Detect which cell encompasses the target text, then output its [X, Y] center coordinate. 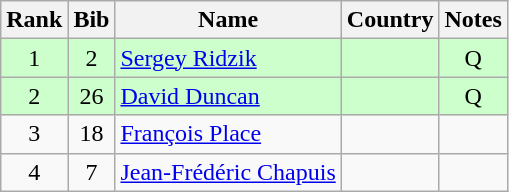
26 [92, 96]
Country [390, 20]
Sergey Ridzik [228, 58]
Notes [473, 20]
18 [92, 134]
David Duncan [228, 96]
Bib [92, 20]
7 [92, 172]
François Place [228, 134]
Rank [34, 20]
1 [34, 58]
Jean-Frédéric Chapuis [228, 172]
4 [34, 172]
Name [228, 20]
3 [34, 134]
